Detect which cell encompasses the target text, then output its (x, y) center coordinate. 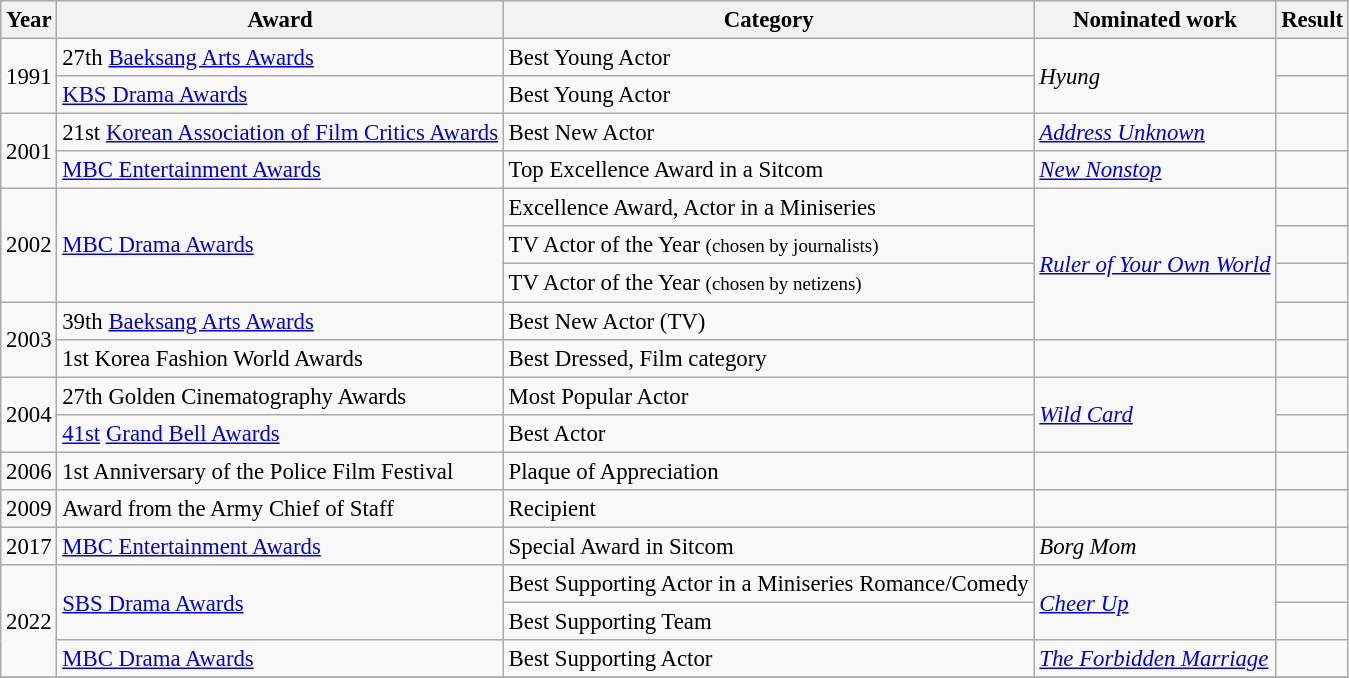
1991 (29, 76)
2004 (29, 414)
Wild Card (1155, 414)
Top Excellence Award in a Sitcom (768, 170)
Best Supporting Actor in a Miniseries Romance/Comedy (768, 584)
Ruler of Your Own World (1155, 264)
2006 (29, 471)
Nominated work (1155, 20)
KBS Drama Awards (280, 95)
2022 (29, 622)
2002 (29, 246)
27th Baeksang Arts Awards (280, 58)
TV Actor of the Year (chosen by journalists) (768, 245)
Recipient (768, 509)
Address Unknown (1155, 133)
2017 (29, 546)
Hyung (1155, 76)
Award from the Army Chief of Staff (280, 509)
SBS Drama Awards (280, 602)
The Forbidden Marriage (1155, 659)
Category (768, 20)
Best Supporting Team (768, 621)
Most Popular Actor (768, 396)
Special Award in Sitcom (768, 546)
2009 (29, 509)
Excellence Award, Actor in a Miniseries (768, 208)
2001 (29, 152)
Year (29, 20)
27th Golden Cinematography Awards (280, 396)
New Nonstop (1155, 170)
1st Korea Fashion World Awards (280, 358)
Best New Actor (TV) (768, 321)
Best Actor (768, 433)
21st Korean Association of Film Critics Awards (280, 133)
39th Baeksang Arts Awards (280, 321)
Cheer Up (1155, 602)
Result (1312, 20)
2003 (29, 340)
1st Anniversary of the Police Film Festival (280, 471)
Plaque of Appreciation (768, 471)
41st Grand Bell Awards (280, 433)
Best Supporting Actor (768, 659)
Best Dressed, Film category (768, 358)
Borg Mom (1155, 546)
Best New Actor (768, 133)
TV Actor of the Year (chosen by netizens) (768, 283)
Award (280, 20)
